From the cell containing the given text, extract its center point as (x, y) coordinate. 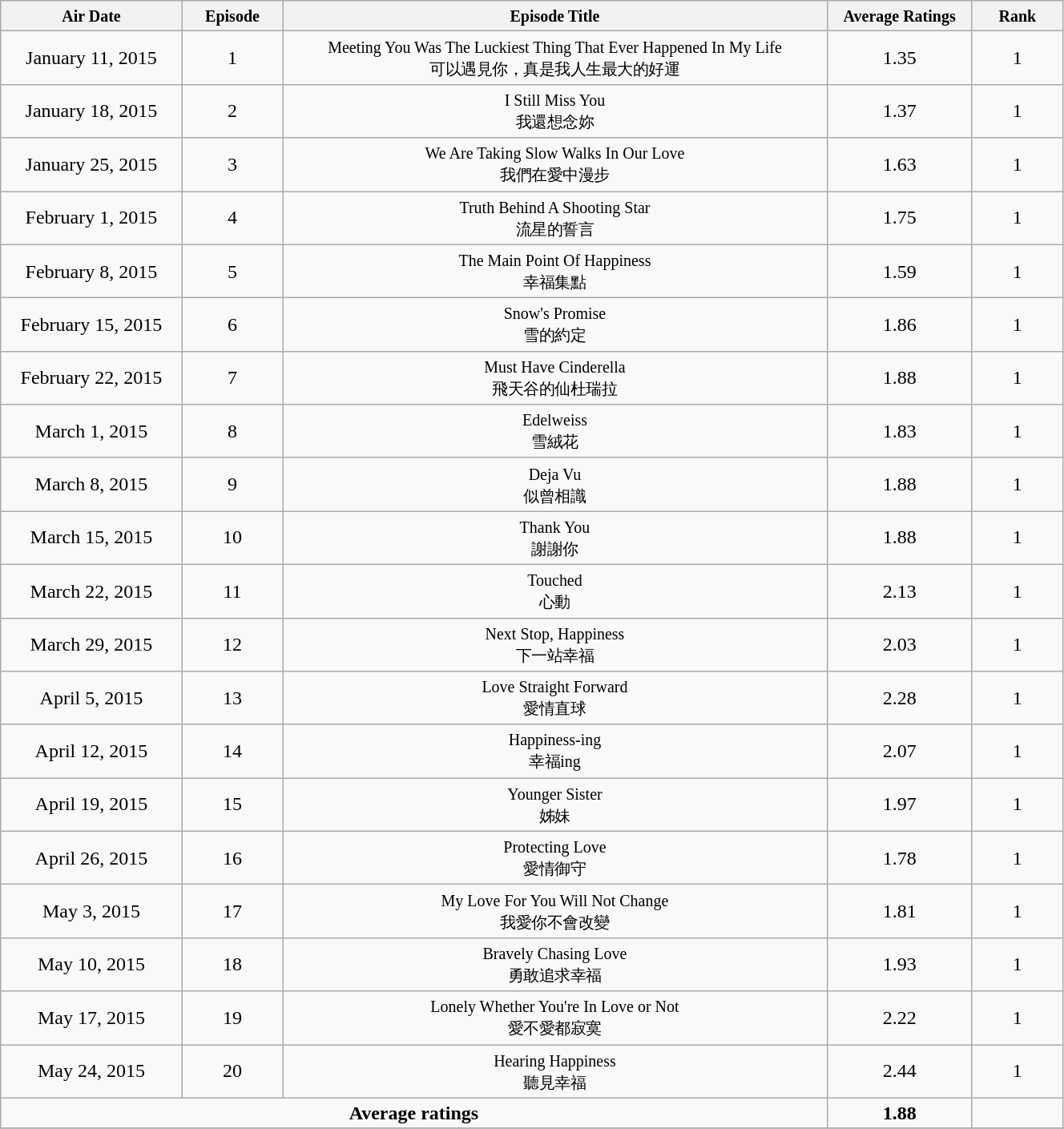
January 25, 2015 (91, 165)
1.37 (899, 111)
April 12, 2015 (91, 752)
15 (232, 804)
January 18, 2015 (91, 111)
18 (232, 965)
19 (232, 1018)
Snow's Promise雪的約定 (554, 325)
Protecting Love愛情御守 (554, 857)
The Main Point Of Happiness幸福集點 (554, 271)
Touched 心動 (554, 591)
Bravely Chasing Love勇敢追求幸福 (554, 965)
Meeting You Was The Luckiest Thing That Ever Happened In My Life可以遇見你，真是我人生最大的好運 (554, 58)
20 (232, 1072)
Lonely Whether You're In Love or Not愛不愛都寂寞 (554, 1018)
February 1, 2015 (91, 218)
1.63 (899, 165)
17 (232, 912)
Thank You謝謝你 (554, 538)
February 8, 2015 (91, 271)
April 5, 2015 (91, 699)
Hearing Happiness聽見幸福 (554, 1072)
March 22, 2015 (91, 591)
We Are Taking Slow Walks In Our Love我們在愛中漫步 (554, 165)
1.83 (899, 431)
March 1, 2015 (91, 431)
16 (232, 857)
2.22 (899, 1018)
2 (232, 111)
5 (232, 271)
7 (232, 378)
6 (232, 325)
2.44 (899, 1072)
April 26, 2015 (91, 857)
13 (232, 699)
March 15, 2015 (91, 538)
1.35 (899, 58)
May 3, 2015 (91, 912)
May 10, 2015 (91, 965)
1.59 (899, 271)
Average Ratings (899, 16)
1.86 (899, 325)
Episode (232, 16)
Love Straight Forward愛情直球 (554, 699)
Edelweiss雪絨花 (554, 431)
2.07 (899, 752)
14 (232, 752)
10 (232, 538)
February 22, 2015 (91, 378)
3 (232, 165)
2.28 (899, 699)
1.81 (899, 912)
11 (232, 591)
Must Have Cinderella飛天谷的仙杜瑞拉 (554, 378)
Younger Sister姊妹 (554, 804)
I Still Miss You我還想念妳 (554, 111)
Episode Title (554, 16)
Rank (1018, 16)
Truth Behind A Shooting Star流星的誓言 (554, 218)
May 24, 2015 (91, 1072)
2.03 (899, 644)
1.97 (899, 804)
Deja Vu似曾相識 (554, 484)
2.13 (899, 591)
Average ratings (413, 1113)
Next Stop, Happiness 下一站幸福 (554, 644)
Happiness-ing 幸福ing (554, 752)
February 15, 2015 (91, 325)
May 17, 2015 (91, 1018)
Air Date (91, 16)
March 8, 2015 (91, 484)
8 (232, 431)
January 11, 2015 (91, 58)
March 29, 2015 (91, 644)
4 (232, 218)
My Love For You Will Not Change我愛你不會改變 (554, 912)
April 19, 2015 (91, 804)
1.93 (899, 965)
1.75 (899, 218)
12 (232, 644)
1.78 (899, 857)
9 (232, 484)
